For the text-containing cell, return its midpoint in (X, Y) coordinate format. 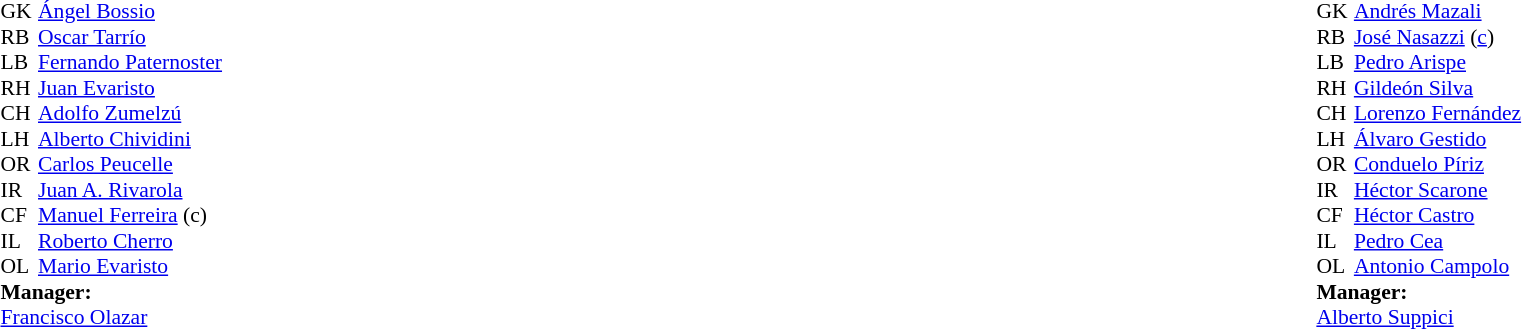
Álvaro Gestido (1438, 139)
Pedro Arispe (1438, 63)
Juan A. Rivarola (130, 190)
Adolfo Zumelzú (130, 113)
Héctor Castro (1438, 215)
Oscar Tarrío (130, 37)
Mario Evaristo (130, 267)
Juan Evaristo (130, 88)
Pedro Cea (1438, 241)
Conduelo Píriz (1438, 165)
Alberto Chividini (130, 139)
Carlos Peucelle (130, 165)
José Nasazzi (c) (1438, 37)
Manuel Ferreira (c) (130, 215)
Héctor Scarone (1438, 190)
Lorenzo Fernández (1438, 113)
Antonio Campolo (1438, 267)
Gildeón Silva (1438, 88)
Roberto Cherro (130, 241)
Fernando Paternoster (130, 63)
